Extract the (X, Y) coordinate from the center of the cell holding the provided text.  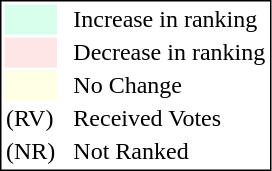
Not Ranked (170, 151)
Received Votes (170, 119)
No Change (170, 85)
(NR) (30, 151)
(RV) (30, 119)
Increase in ranking (170, 19)
Decrease in ranking (170, 53)
